Scan for the cell matching the given text and deliver its (X, Y) coordinate at center. 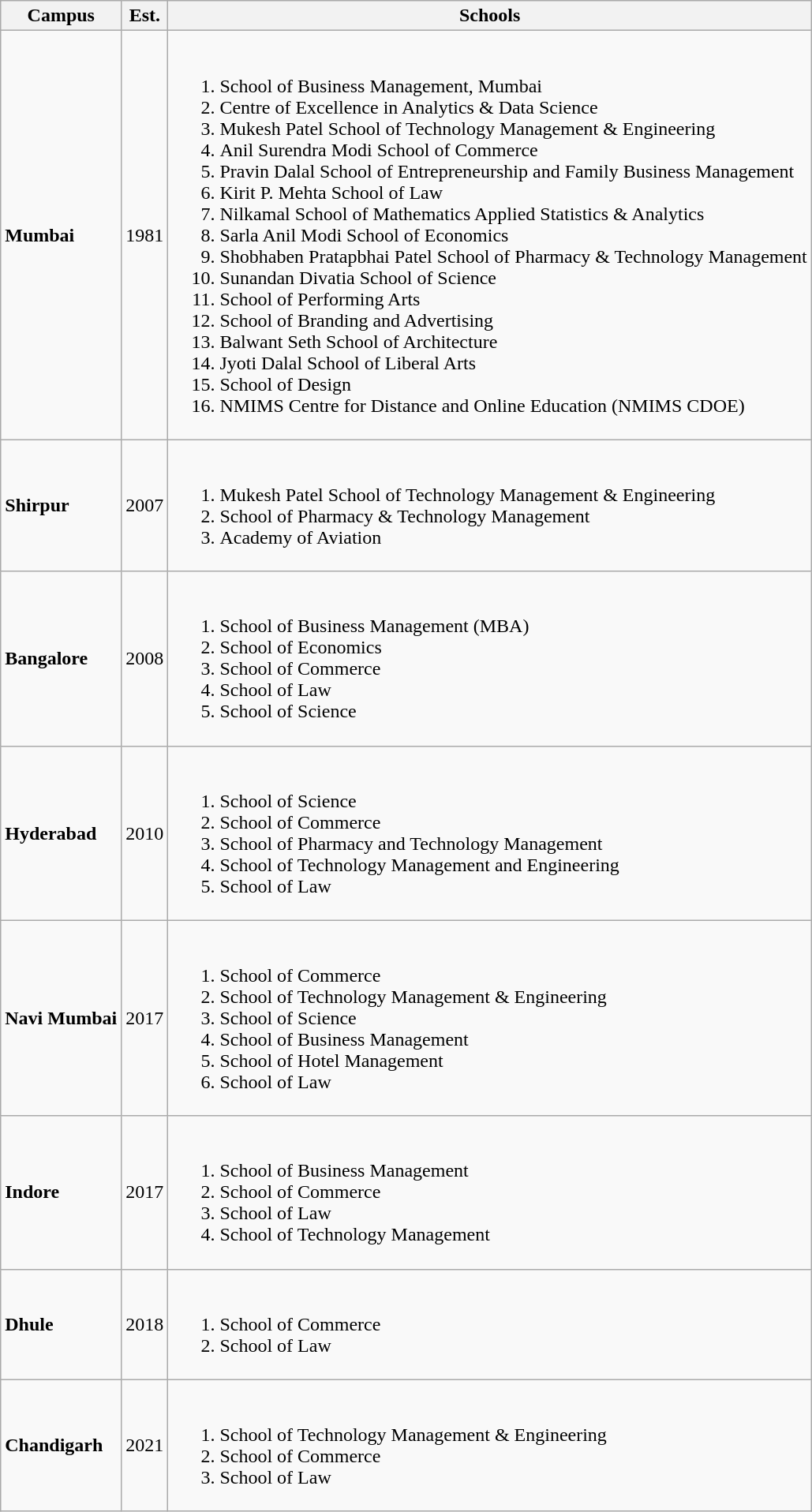
2010 (145, 833)
Schools (489, 16)
Shirpur (62, 505)
School of Science School of Commerce School of Pharmacy and Technology Management School of Technology Management and Engineering School of Law (489, 833)
Mumbai (62, 235)
School of Technology Management & EngineeringSchool of CommerceSchool of Law (489, 1446)
2007 (145, 505)
1981 (145, 235)
2021 (145, 1446)
2018 (145, 1324)
School of Business ManagementSchool of CommerceSchool of LawSchool of Technology Management (489, 1192)
School of CommerceSchool of Law (489, 1324)
School of CommerceSchool of Technology Management & EngineeringSchool of ScienceSchool of Business ManagementSchool of Hotel ManagementSchool of Law (489, 1018)
Bangalore (62, 658)
Navi Mumbai (62, 1018)
Dhule (62, 1324)
Est. (145, 16)
Mukesh Patel School of Technology Management & EngineeringSchool of Pharmacy & Technology ManagementAcademy of Aviation (489, 505)
Campus (62, 16)
2008 (145, 658)
Chandigarh (62, 1446)
Indore (62, 1192)
Hyderabad (62, 833)
School of Business Management (MBA)School of EconomicsSchool of CommerceSchool of LawSchool of Science (489, 658)
